Provide the (X, Y) coordinate of the cell's center where the given text is located.  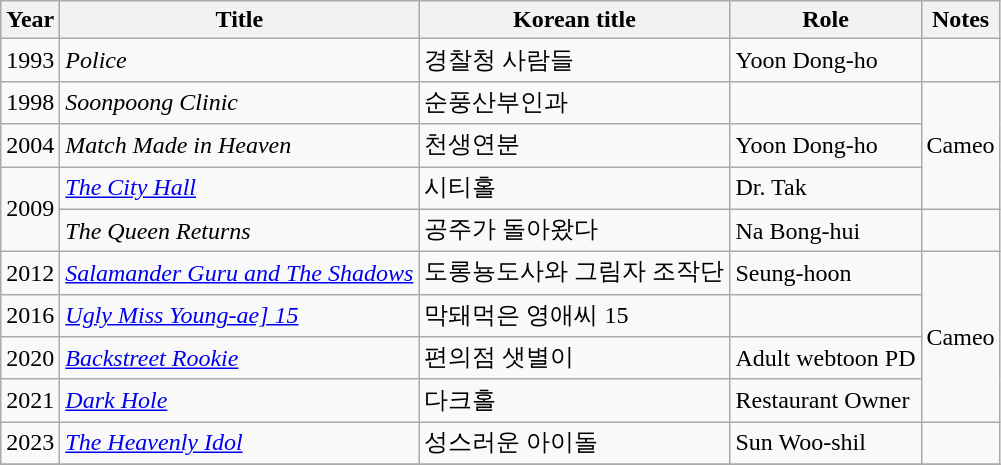
천생연분 (574, 146)
Dr. Tak (826, 188)
막돼먹은 영애씨 15 (574, 316)
2009 (30, 208)
경찰청 사람들 (574, 60)
2004 (30, 146)
Backstreet Rookie (240, 358)
Ugly Miss Young-ae] 15 (240, 316)
Korean title (574, 20)
Title (240, 20)
The City Hall (240, 188)
도롱뇽도사와 그림자 조작단 (574, 274)
공주가 돌아왔다 (574, 230)
시티홀 (574, 188)
편의점 샛별이 (574, 358)
순풍산부인과 (574, 102)
Seung-hoon (826, 274)
Dark Hole (240, 400)
The Queen Returns (240, 230)
Restaurant Owner (826, 400)
2020 (30, 358)
Police (240, 60)
Notes (960, 20)
2023 (30, 444)
Na Bong-hui (826, 230)
성스러운 아이돌 (574, 444)
2021 (30, 400)
Salamander Guru and The Shadows (240, 274)
2012 (30, 274)
Soonpoong Clinic (240, 102)
Sun Woo-shil (826, 444)
2016 (30, 316)
Adult webtoon PD (826, 358)
The Heavenly Idol (240, 444)
Match Made in Heaven (240, 146)
1993 (30, 60)
Role (826, 20)
1998 (30, 102)
Year (30, 20)
다크홀 (574, 400)
